Return (X, Y) of the center of cell containing provided text 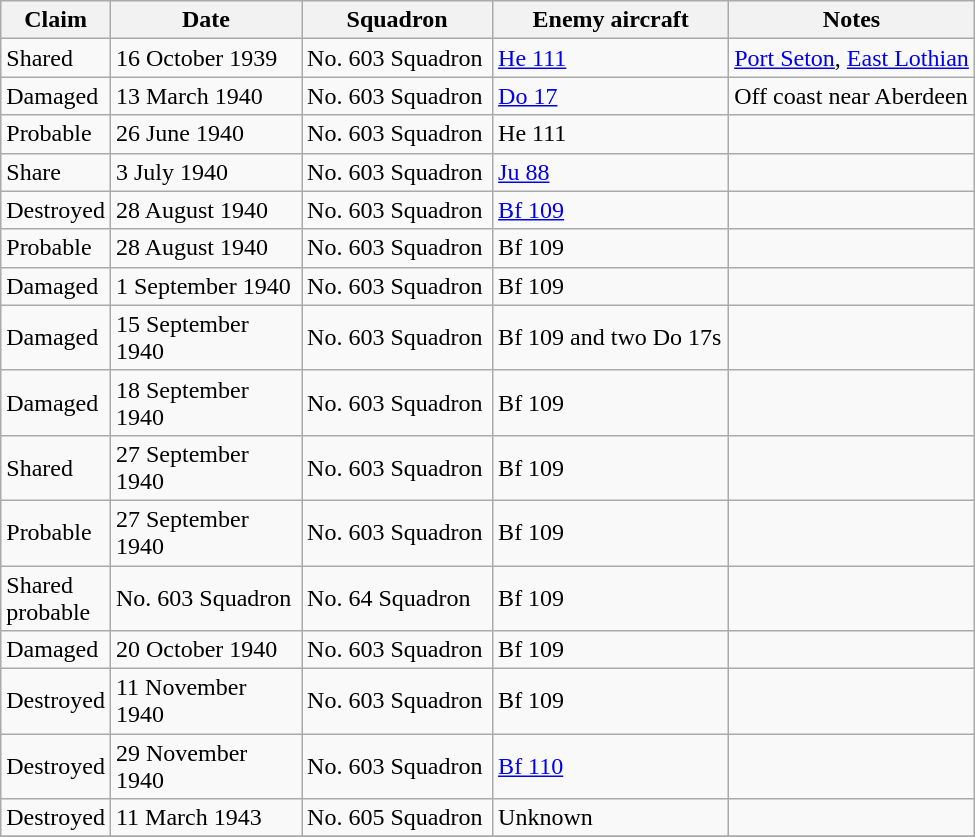
16 October 1939 (206, 58)
Ju 88 (611, 172)
Port Seton, East Lothian (852, 58)
1 September 1940 (206, 286)
11 March 1943 (206, 818)
Enemy aircraft (611, 20)
13 March 1940 (206, 96)
Off coast near Aberdeen (852, 96)
26 June 1940 (206, 134)
18 September 1940 (206, 402)
Date (206, 20)
Unknown (611, 818)
Squadron (398, 20)
15 September 1940 (206, 338)
20 October 1940 (206, 650)
Share (56, 172)
Notes (852, 20)
Do 17 (611, 96)
11 November 1940 (206, 702)
No. 64 Squadron (398, 598)
Bf 109 and two Do 17s (611, 338)
Bf 110 (611, 766)
No. 605 Squadron (398, 818)
29 November 1940 (206, 766)
3 July 1940 (206, 172)
Shared probable (56, 598)
Claim (56, 20)
